Output the [X, Y] coordinate of the center of the cell containing the given text.  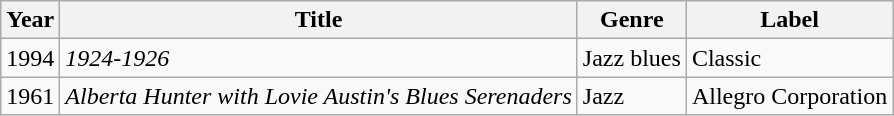
Genre [632, 20]
1961 [30, 96]
Label [789, 20]
1994 [30, 58]
Jazz blues [632, 58]
Jazz [632, 96]
Year [30, 20]
Classic [789, 58]
Title [319, 20]
Alberta Hunter with Lovie Austin's Blues Serenaders [319, 96]
1924-1926 [319, 58]
Allegro Corporation [789, 96]
